Output the [x, y] coordinate of the center of the cell containing the given text.  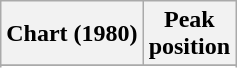
Peakposition [189, 34]
Chart (1980) [72, 34]
